Capture the cell that displays the provided text and extract its (x, y) central coordinate. 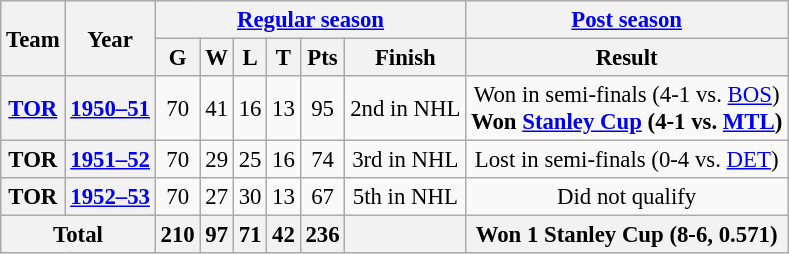
2nd in NHL (406, 108)
1952–53 (110, 197)
71 (250, 235)
236 (322, 235)
97 (216, 235)
L (250, 58)
T (284, 58)
W (216, 58)
74 (322, 160)
Lost in semi-finals (0-4 vs. DET) (627, 160)
Won 1 Stanley Cup (8-6, 0.571) (627, 235)
30 (250, 197)
67 (322, 197)
Result (627, 58)
1950–51 (110, 108)
Post season (627, 20)
25 (250, 160)
Team (33, 38)
Finish (406, 58)
Did not qualify (627, 197)
42 (284, 235)
29 (216, 160)
1951–52 (110, 160)
3rd in NHL (406, 160)
Won in semi-finals (4-1 vs. BOS) Won Stanley Cup (4-1 vs. MTL) (627, 108)
95 (322, 108)
27 (216, 197)
41 (216, 108)
210 (178, 235)
G (178, 58)
Regular season (310, 20)
5th in NHL (406, 197)
Total (78, 235)
Year (110, 38)
Pts (322, 58)
